Identify which cell holds the provided text, then report its (x, y) central coordinate. 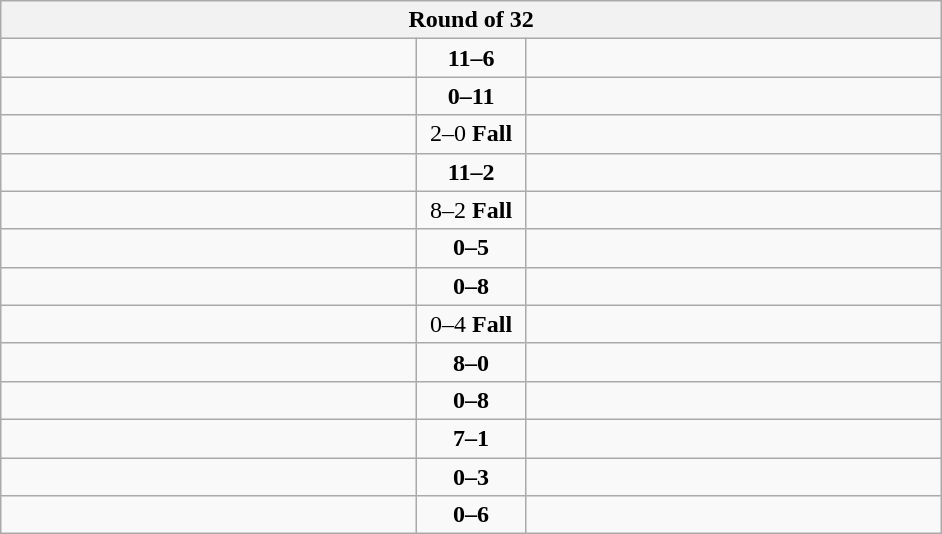
0–3 (472, 477)
0–4 Fall (472, 324)
0–5 (472, 248)
8–0 (472, 362)
Round of 32 (472, 20)
11–2 (472, 172)
0–6 (472, 515)
2–0 Fall (472, 134)
11–6 (472, 58)
7–1 (472, 438)
8–2 Fall (472, 210)
0–11 (472, 96)
